Scan for the cell matching the given text and deliver its (X, Y) coordinate at center. 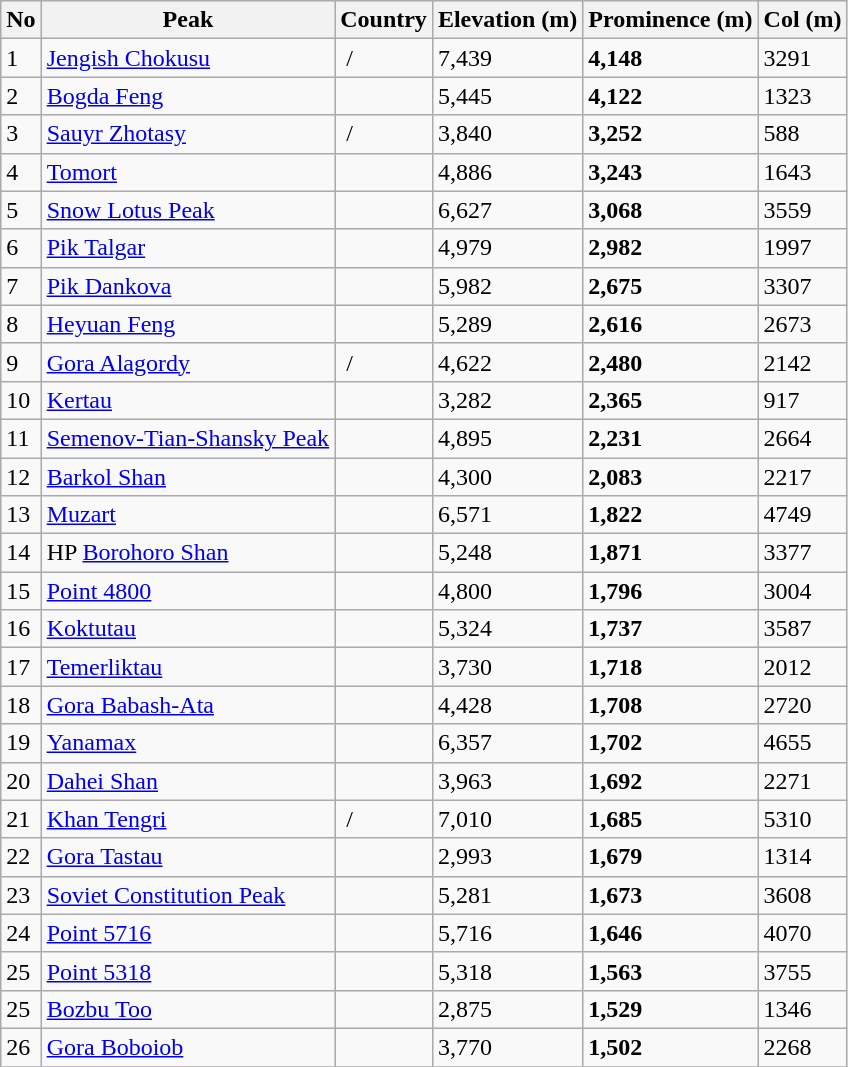
Gora Alagordy (188, 362)
Bozbu Too (188, 1009)
2217 (802, 477)
Gora Babash-Ata (188, 705)
10 (21, 400)
4,895 (507, 438)
2 (21, 96)
11 (21, 438)
Yanamax (188, 743)
Gora Boboiob (188, 1047)
18 (21, 705)
3,963 (507, 781)
3307 (802, 286)
14 (21, 553)
Point 5716 (188, 933)
4749 (802, 515)
2,982 (670, 248)
4,300 (507, 477)
Heyuan Feng (188, 324)
2271 (802, 781)
5,248 (507, 553)
917 (802, 400)
2012 (802, 667)
5,281 (507, 895)
1,502 (670, 1047)
2268 (802, 1047)
19 (21, 743)
Pik Dankova (188, 286)
Point 5318 (188, 971)
1,685 (670, 819)
5,324 (507, 629)
1,822 (670, 515)
Tomort (188, 172)
23 (21, 895)
2673 (802, 324)
1,718 (670, 667)
2720 (802, 705)
16 (21, 629)
6,357 (507, 743)
Sauyr Zhotasy (188, 134)
5310 (802, 819)
1,708 (670, 705)
26 (21, 1047)
3587 (802, 629)
1,646 (670, 933)
1,563 (670, 971)
7 (21, 286)
9 (21, 362)
12 (21, 477)
Dahei Shan (188, 781)
Muzart (188, 515)
13 (21, 515)
4,800 (507, 591)
Pik Talgar (188, 248)
Kertau (188, 400)
2142 (802, 362)
22 (21, 857)
Semenov-Tian-Shansky Peak (188, 438)
5,716 (507, 933)
Point 4800 (188, 591)
Soviet Constitution Peak (188, 895)
3,770 (507, 1047)
3,730 (507, 667)
Country (384, 20)
Elevation (m) (507, 20)
6,571 (507, 515)
7,010 (507, 819)
8 (21, 324)
Gora Tastau (188, 857)
5,318 (507, 971)
1,796 (670, 591)
4,122 (670, 96)
Barkol Shan (188, 477)
17 (21, 667)
3755 (802, 971)
Snow Lotus Peak (188, 210)
4,428 (507, 705)
2,993 (507, 857)
1,692 (670, 781)
Peak (188, 20)
HP Borohoro Shan (188, 553)
Jengish Chokusu (188, 58)
4 (21, 172)
3,282 (507, 400)
Col (m) (802, 20)
588 (802, 134)
4,148 (670, 58)
15 (21, 591)
7,439 (507, 58)
1,702 (670, 743)
1323 (802, 96)
2664 (802, 438)
No (21, 20)
5,289 (507, 324)
1997 (802, 248)
Khan Tengri (188, 819)
24 (21, 933)
2,083 (670, 477)
3004 (802, 591)
2,480 (670, 362)
3,243 (670, 172)
3559 (802, 210)
Prominence (m) (670, 20)
4,622 (507, 362)
1,529 (670, 1009)
1346 (802, 1009)
4,886 (507, 172)
3608 (802, 895)
3,068 (670, 210)
21 (21, 819)
1,673 (670, 895)
1,737 (670, 629)
3,252 (670, 134)
2,616 (670, 324)
3,840 (507, 134)
1,679 (670, 857)
6 (21, 248)
5 (21, 210)
4,979 (507, 248)
1,871 (670, 553)
6,627 (507, 210)
Bogda Feng (188, 96)
20 (21, 781)
3377 (802, 553)
4070 (802, 933)
Temerliktau (188, 667)
5,982 (507, 286)
3291 (802, 58)
2,675 (670, 286)
Koktutau (188, 629)
1643 (802, 172)
1314 (802, 857)
2,231 (670, 438)
5,445 (507, 96)
3 (21, 134)
4655 (802, 743)
1 (21, 58)
2,875 (507, 1009)
2,365 (670, 400)
